Extract the [x, y] coordinate from the center of the cell holding the provided text.  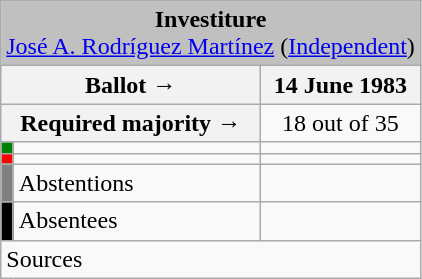
18 out of 35 [341, 123]
14 June 1983 [341, 85]
InvestitureJosé A. Rodríguez Martínez (Independent) [211, 34]
Required majority → [131, 123]
Sources [211, 259]
Abstentions [136, 183]
Absentees [136, 221]
Ballot → [131, 85]
